Provide the (x, y) coordinate of the cell's center where the given text is located.  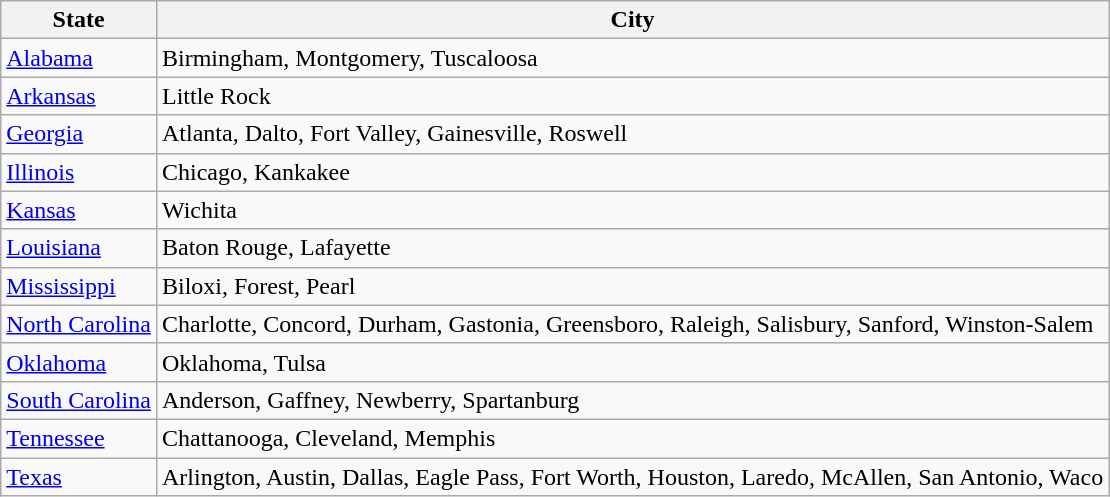
Mississippi (79, 286)
State (79, 20)
Little Rock (632, 96)
Arkansas (79, 96)
Biloxi, Forest, Pearl (632, 286)
Oklahoma, Tulsa (632, 362)
South Carolina (79, 400)
Texas (79, 477)
Atlanta, Dalto, Fort Valley, Gainesville, Roswell (632, 134)
North Carolina (79, 324)
Wichita (632, 210)
Illinois (79, 172)
Baton Rouge, Lafayette (632, 248)
City (632, 20)
Alabama (79, 58)
Anderson, Gaffney, Newberry, Spartanburg (632, 400)
Charlotte, Concord, Durham, Gastonia, Greensboro, Raleigh, Salisbury, Sanford, Winston-Salem (632, 324)
Kansas (79, 210)
Chicago, Kankakee (632, 172)
Chattanooga, Cleveland, Memphis (632, 438)
Tennessee (79, 438)
Louisiana (79, 248)
Birmingham, Montgomery, Tuscaloosa (632, 58)
Georgia (79, 134)
Arlington, Austin, Dallas, Eagle Pass, Fort Worth, Houston, Laredo, McAllen, San Antonio, Waco (632, 477)
Oklahoma (79, 362)
